Return [x, y] of the center of cell containing provided text 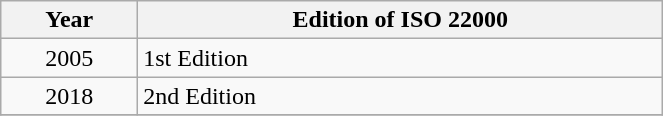
Year [70, 20]
1st Edition [400, 58]
Edition of ISO 22000 [400, 20]
2018 [70, 96]
2nd Edition [400, 96]
2005 [70, 58]
